Capture the cell that displays the provided text and extract its (X, Y) central coordinate. 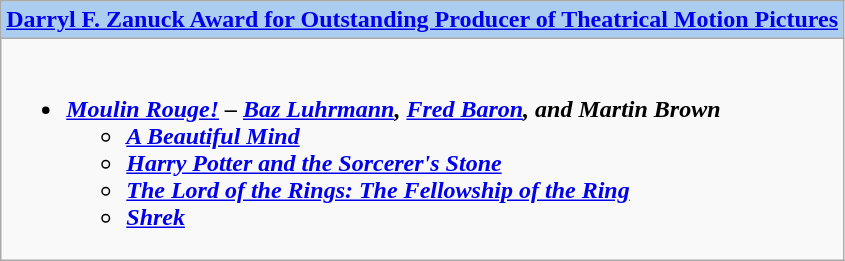
Darryl F. Zanuck Award for Outstanding Producer of Theatrical Motion Pictures (422, 20)
